Find where the given text appears and provide that cell's center as [X, Y] coordinate. 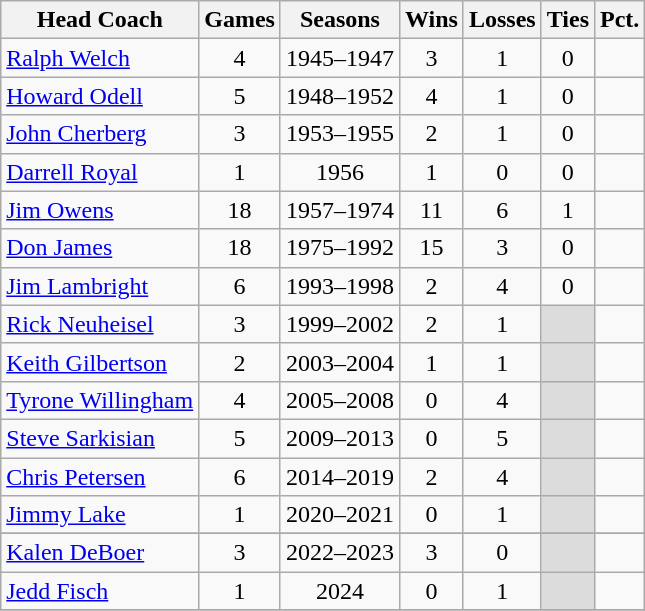
1956 [340, 172]
1945–1947 [340, 58]
John Cherberg [100, 134]
Wins [431, 20]
Ralph Welch [100, 58]
2009–2013 [340, 438]
15 [431, 248]
Games [240, 20]
Jim Lambright [100, 286]
Keith Gilbertson [100, 362]
1975–1992 [340, 248]
2003–2004 [340, 362]
Darrell Royal [100, 172]
2020–2021 [340, 515]
1957–1974 [340, 210]
Jimmy Lake [100, 515]
2014–2019 [340, 477]
Jim Owens [100, 210]
1953–1955 [340, 134]
Don James [100, 248]
1993–1998 [340, 286]
Losses [502, 20]
Steve Sarkisian [100, 438]
Kalen DeBoer [100, 553]
Pct. [620, 20]
Jedd Fisch [100, 591]
Chris Petersen [100, 477]
Ties [568, 20]
2005–2008 [340, 400]
Rick Neuheisel [100, 324]
1948–1952 [340, 96]
1999–2002 [340, 324]
Head Coach [100, 20]
2022–2023 [340, 553]
Howard Odell [100, 96]
11 [431, 210]
Tyrone Willingham [100, 400]
Seasons [340, 20]
2024 [340, 591]
